Return [x, y] of the center of cell containing provided text 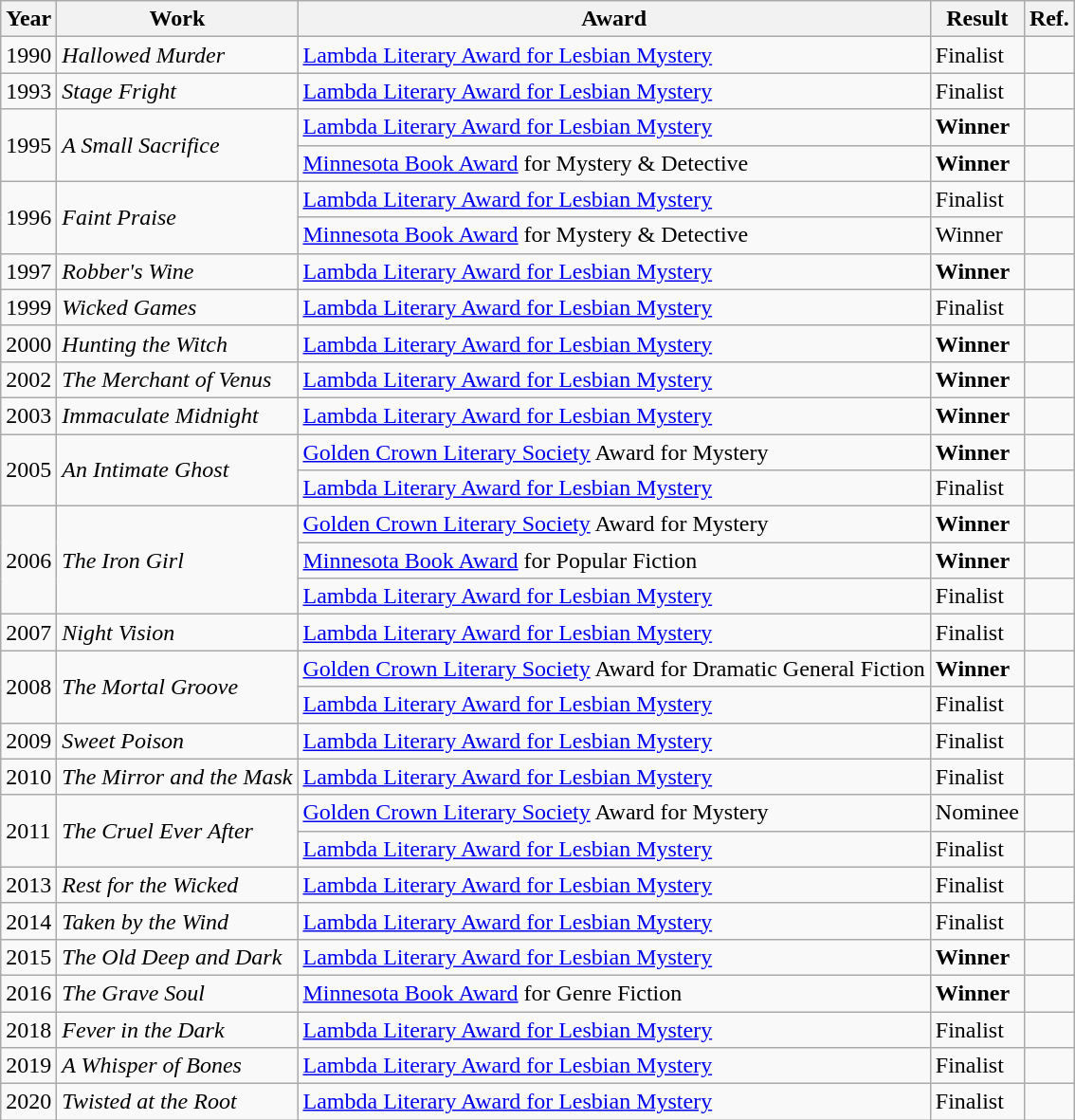
2008 [28, 687]
Robber's Wine [177, 271]
Taken by the Wind [177, 921]
2003 [28, 415]
Minnesota Book Award for Popular Fiction [614, 560]
Nominee [976, 813]
Work [177, 19]
The Mortal Groove [177, 687]
2000 [28, 343]
2002 [28, 379]
1996 [28, 217]
1995 [28, 145]
Wicked Games [177, 307]
2007 [28, 633]
A Small Sacrifice [177, 145]
2009 [28, 741]
Sweet Poison [177, 741]
2005 [28, 470]
2013 [28, 885]
2018 [28, 1029]
1999 [28, 307]
1990 [28, 55]
The Mirror and the Mask [177, 777]
2006 [28, 560]
Minnesota Book Award for Genre Fiction [614, 993]
Hunting the Witch [177, 343]
Night Vision [177, 633]
The Grave Soul [177, 993]
2020 [28, 1102]
Faint Praise [177, 217]
Year [28, 19]
The Old Deep and Dark [177, 957]
Ref. [1048, 19]
1997 [28, 271]
2011 [28, 831]
2016 [28, 993]
Rest for the Wicked [177, 885]
Hallowed Murder [177, 55]
1993 [28, 91]
Twisted at the Root [177, 1102]
The Merchant of Venus [177, 379]
2019 [28, 1066]
2010 [28, 777]
The Cruel Ever After [177, 831]
Fever in the Dark [177, 1029]
Result [976, 19]
Stage Fright [177, 91]
A Whisper of Bones [177, 1066]
Immaculate Midnight [177, 415]
2015 [28, 957]
Award [614, 19]
An Intimate Ghost [177, 470]
Golden Crown Literary Society Award for Dramatic General Fiction [614, 669]
2014 [28, 921]
The Iron Girl [177, 560]
